Provide the [X, Y] coordinate of the cell's center where the given text is located.  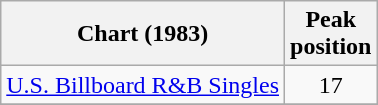
Peakposition [331, 34]
17 [331, 85]
Chart (1983) [143, 34]
U.S. Billboard R&B Singles [143, 85]
